Detect which cell encompasses the target text, then output its (X, Y) center coordinate. 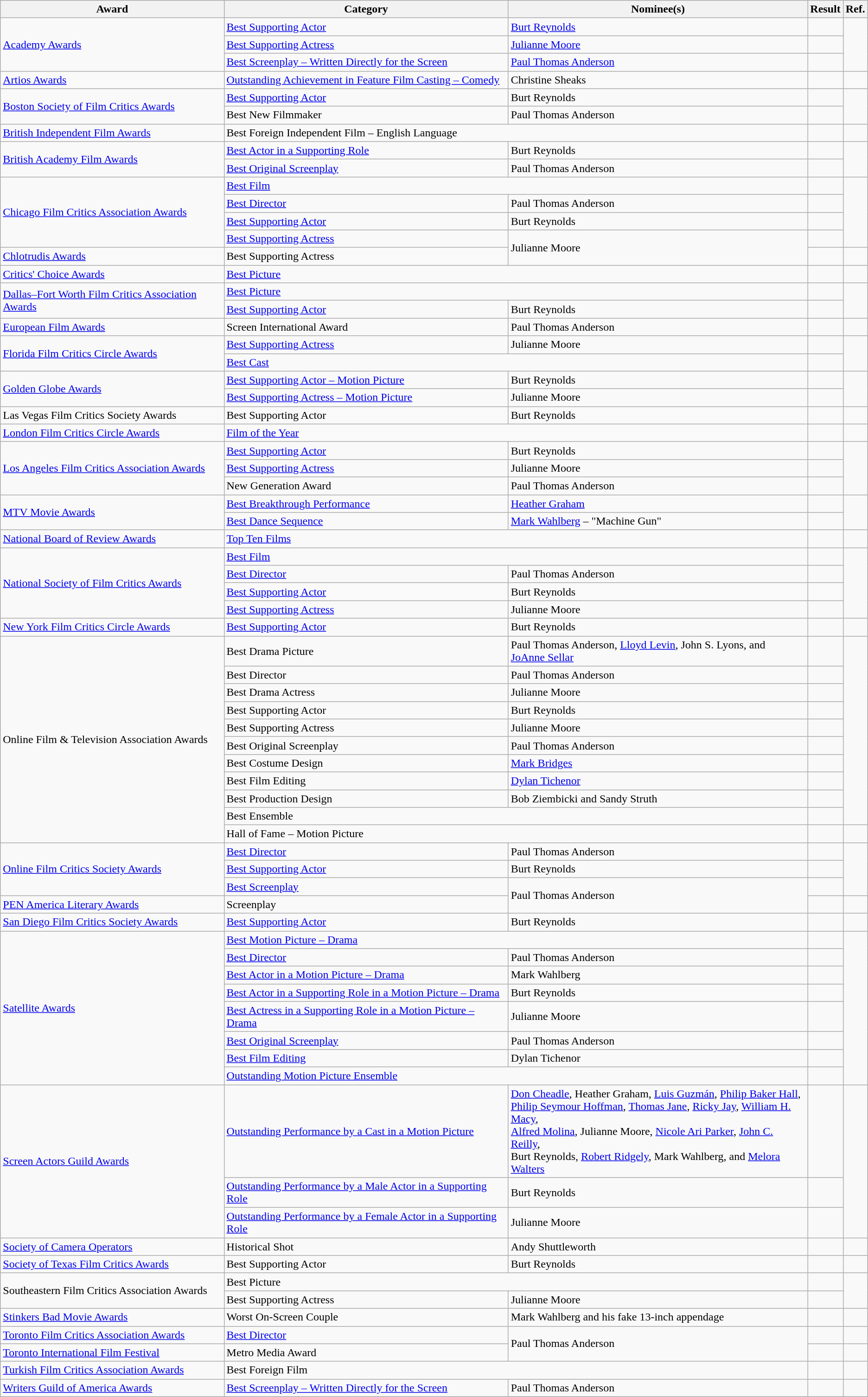
Nominee(s) (658, 9)
Best Motion Picture – Drama (516, 940)
Stinkers Bad Movie Awards (112, 1317)
Historical Shot (366, 1247)
Best Foreign Independent Film – English Language (516, 133)
Southeastern Film Critics Association Awards (112, 1291)
Best Actress in a Supporting Role in a Motion Picture – Drama (366, 1017)
Best Cast (516, 362)
Critics' Choice Awards (112, 274)
Florida Film Critics Circle Awards (112, 353)
Best Screenplay (366, 887)
Outstanding Achievement in Feature Film Casting – Comedy (366, 80)
Outstanding Motion Picture Ensemble (516, 1076)
British Independent Film Awards (112, 133)
Best Actor in a Supporting Role (366, 150)
Outstanding Performance by a Male Actor in a Supporting Role (366, 1193)
National Society of Film Critics Awards (112, 583)
Los Angeles Film Critics Association Awards (112, 468)
Result (825, 9)
Las Vegas Film Critics Society Awards (112, 415)
Artios Awards (112, 80)
Chicago Film Critics Association Awards (112, 212)
Christine Sheaks (658, 80)
Metro Media Award (366, 1352)
Screen International Award (366, 327)
Golden Globe Awards (112, 389)
Paul Thomas Anderson, Lloyd Levin, John S. Lyons, and JoAnne Sellar (658, 651)
Turkish Film Critics Association Awards (112, 1370)
Andy Shuttleworth (658, 1247)
Category (366, 9)
Online Film & Television Association Awards (112, 739)
Best Supporting Actress – Motion Picture (366, 397)
Toronto Film Critics Association Awards (112, 1335)
Best Supporting Actor – Motion Picture (366, 380)
Best Production Design (366, 798)
New York Film Critics Circle Awards (112, 627)
Best Dance Sequence (366, 521)
Outstanding Performance by a Female Actor in a Supporting Role (366, 1223)
Mark Wahlberg (658, 975)
Best Drama Picture (366, 651)
Outstanding Performance by a Cast in a Motion Picture (366, 1131)
European Film Awards (112, 327)
London Film Critics Circle Awards (112, 433)
Best Drama Actress (366, 692)
Best Ensemble (516, 816)
Award (112, 9)
British Academy Film Awards (112, 159)
National Board of Review Awards (112, 539)
Screen Actors Guild Awards (112, 1161)
PEN America Literary Awards (112, 904)
Screenplay (366, 904)
Society of Texas Film Critics Awards (112, 1264)
MTV Movie Awards (112, 512)
Society of Camera Operators (112, 1247)
Top Ten Films (516, 539)
New Generation Award (366, 486)
Mark Wahlberg and his fake 13-inch appendage (658, 1317)
Heather Graham (658, 503)
Mark Bridges (658, 763)
Best Actor in a Supporting Role in a Motion Picture – Drama (366, 993)
Satellite Awards (112, 1008)
Worst On-Screen Couple (366, 1317)
Film of the Year (516, 433)
Boston Society of Film Critics Awards (112, 106)
Online Film Critics Society Awards (112, 869)
Chlotrudis Awards (112, 256)
Ref. (855, 9)
Best Breakthrough Performance (366, 503)
Hall of Fame – Motion Picture (516, 834)
Best Actor in a Motion Picture – Drama (366, 975)
Best New Filmmaker (366, 115)
Best Costume Design (366, 763)
Best Foreign Film (516, 1370)
Writers Guild of America Awards (112, 1388)
Bob Ziembicki and Sandy Struth (658, 798)
Toronto International Film Festival (112, 1352)
Mark Wahlberg – "Machine Gun" (658, 521)
San Diego Film Critics Society Awards (112, 922)
Academy Awards (112, 45)
Dallas–Fort Worth Film Critics Association Awards (112, 301)
